Detect which cell encompasses the target text, then output its [x, y] center coordinate. 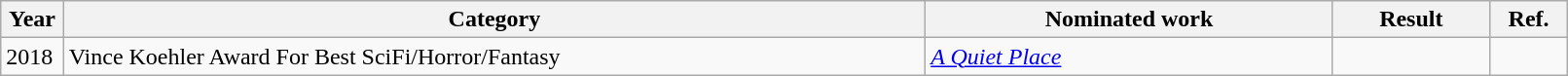
Ref. [1528, 19]
Vince Koehler Award For Best SciFi/Horror/Fantasy [494, 57]
A Quiet Place [1129, 57]
Result [1411, 19]
Nominated work [1129, 19]
Year [32, 19]
Category [494, 19]
2018 [32, 57]
